Return the [x, y] coordinate for the center point of the cell that contains the specified text.  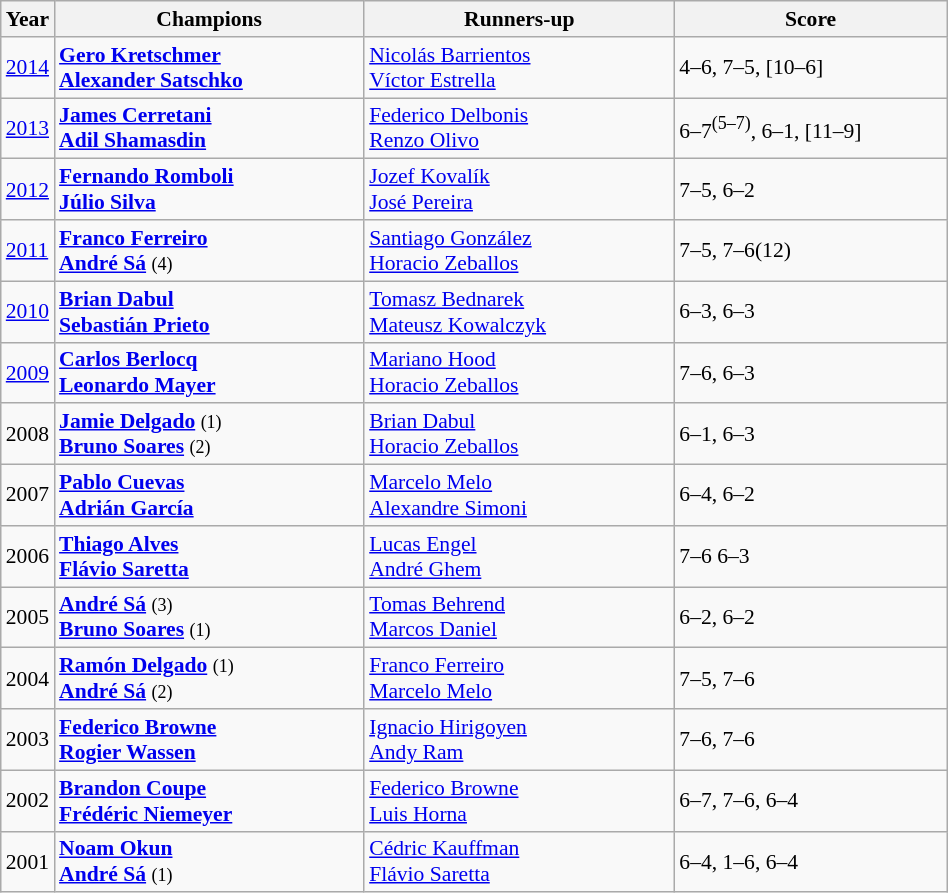
6–3, 6–3 [810, 312]
Brian Dabul Sebastián Prieto [209, 312]
Franco Ferreiro André Sá (4) [209, 250]
Tomasz Bednarek Mateusz Kowalczyk [519, 312]
Lucas Engel André Ghem [519, 556]
Year [28, 19]
2013 [28, 128]
Carlos Berlocq Leonardo Mayer [209, 372]
Federico Browne Rogier Wassen [209, 740]
7–6, 6–3 [810, 372]
Noam Okun André Sá (1) [209, 862]
Tomas Behrend Marcos Daniel [519, 618]
2009 [28, 372]
Pablo Cuevas Adrián García [209, 496]
Jamie Delgado (1) Bruno Soares (2) [209, 434]
Gero Kretschmer Alexander Satschko [209, 68]
Ramón Delgado (1) André Sá (2) [209, 678]
4–6, 7–5, [10–6] [810, 68]
7–6, 7–6 [810, 740]
Santiago González Horacio Zeballos [519, 250]
Federico Browne Luis Horna [519, 800]
Runners-up [519, 19]
2012 [28, 190]
Marcelo Melo Alexandre Simoni [519, 496]
2002 [28, 800]
2001 [28, 862]
2014 [28, 68]
6–1, 6–3 [810, 434]
6–7(5–7), 6–1, [11–9] [810, 128]
6–7, 7–6, 6–4 [810, 800]
André Sá (3) Bruno Soares (1) [209, 618]
7–6 6–3 [810, 556]
Brian Dabul Horacio Zeballos [519, 434]
2008 [28, 434]
Mariano Hood Horacio Zeballos [519, 372]
Score [810, 19]
Cédric Kauffman Flávio Saretta [519, 862]
Fernando Romboli Júlio Silva [209, 190]
Brandon Coupe Frédéric Niemeyer [209, 800]
2005 [28, 618]
2006 [28, 556]
7–5, 6–2 [810, 190]
Franco Ferreiro Marcelo Melo [519, 678]
6–4, 6–2 [810, 496]
James Cerretani Adil Shamasdin [209, 128]
2011 [28, 250]
Champions [209, 19]
Jozef Kovalík José Pereira [519, 190]
Ignacio Hirigoyen Andy Ram [519, 740]
2007 [28, 496]
6–4, 1–6, 6–4 [810, 862]
2010 [28, 312]
7–5, 7–6 [810, 678]
7–5, 7–6(12) [810, 250]
Nicolás Barrientos Víctor Estrella [519, 68]
Thiago Alves Flávio Saretta [209, 556]
2004 [28, 678]
Federico Delbonis Renzo Olivo [519, 128]
6–2, 6–2 [810, 618]
2003 [28, 740]
